Determine the (X, Y) coordinate at the center of the cell enclosing the given text.  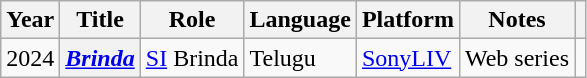
Year (30, 20)
Role (192, 20)
Web series (516, 58)
Brinda (100, 58)
2024 (30, 58)
Notes (516, 20)
SonyLIV (408, 58)
Platform (408, 20)
Language (300, 20)
Title (100, 20)
Telugu (300, 58)
SI Brinda (192, 58)
